Return the [x, y] coordinate for the center point of the cell that contains the specified text.  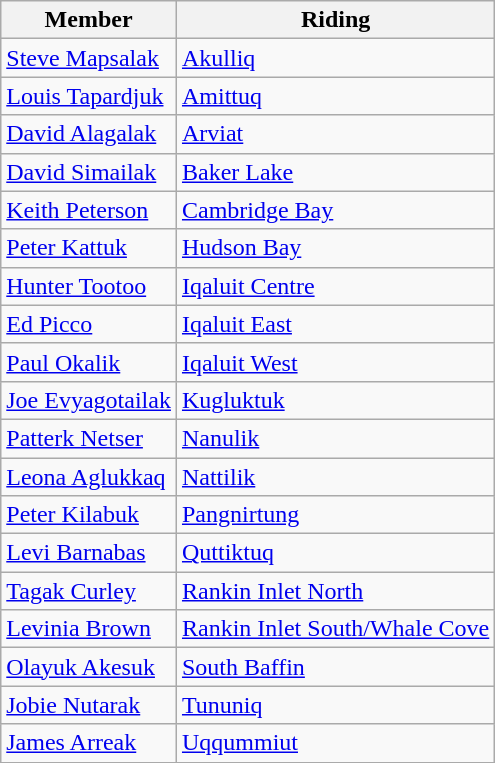
Tununiq [335, 705]
Iqaluit East [335, 324]
Iqaluit West [335, 362]
Akulliq [335, 58]
Riding [335, 20]
Levi Barnabas [89, 553]
Nattilik [335, 477]
Ed Picco [89, 324]
David Alagalak [89, 134]
Iqaluit Centre [335, 286]
Tagak Curley [89, 591]
Levinia Brown [89, 629]
Arviat [335, 134]
Cambridge Bay [335, 210]
Jobie Nutarak [89, 705]
Patterk Netser [89, 438]
Uqqummiut [335, 743]
Olayuk Akesuk [89, 667]
Leona Aglukkaq [89, 477]
Peter Kattuk [89, 248]
Kugluktuk [335, 400]
David Simailak [89, 172]
Rankin Inlet North [335, 591]
Hunter Tootoo [89, 286]
James Arreak [89, 743]
Joe Evyagotailak [89, 400]
Quttiktuq [335, 553]
Louis Tapardjuk [89, 96]
Peter Kilabuk [89, 515]
Steve Mapsalak [89, 58]
South Baffin [335, 667]
Nanulik [335, 438]
Baker Lake [335, 172]
Rankin Inlet South/Whale Cove [335, 629]
Paul Okalik [89, 362]
Amittuq [335, 96]
Member [89, 20]
Hudson Bay [335, 248]
Keith Peterson [89, 210]
Pangnirtung [335, 515]
